Return (x, y) of the center of cell containing provided text 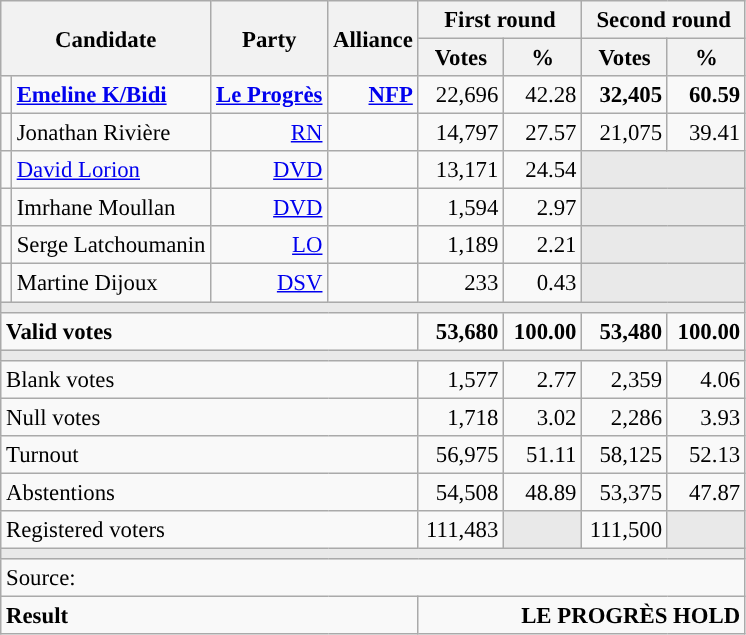
Source: (374, 578)
2.77 (543, 379)
RN (270, 133)
Result (210, 616)
53,680 (461, 331)
53,375 (625, 492)
47.87 (706, 492)
27.57 (543, 133)
21,075 (625, 133)
1,594 (461, 208)
Candidate (106, 38)
52.13 (706, 455)
14,797 (461, 133)
54,508 (461, 492)
0.43 (543, 283)
Le Progrès (270, 95)
Martine Dijoux (110, 283)
48.89 (543, 492)
Party (270, 38)
22,696 (461, 95)
13,171 (461, 170)
42.28 (543, 95)
LE PROGRÈS HOLD (582, 616)
39.41 (706, 133)
58,125 (625, 455)
Valid votes (210, 331)
56,975 (461, 455)
2,359 (625, 379)
Alliance (373, 38)
DSV (270, 283)
Jonathan Rivière (110, 133)
53,480 (625, 331)
Serge Latchoumanin (110, 245)
1,189 (461, 245)
2,286 (625, 417)
4.06 (706, 379)
60.59 (706, 95)
24.54 (543, 170)
32,405 (625, 95)
Imrhane Moullan (110, 208)
111,483 (461, 530)
1,718 (461, 417)
First round (500, 20)
Registered voters (210, 530)
111,500 (625, 530)
3.02 (543, 417)
233 (461, 283)
Turnout (210, 455)
LO (270, 245)
Emeline K/Bidi (110, 95)
NFP (373, 95)
51.11 (543, 455)
Blank votes (210, 379)
3.93 (706, 417)
1,577 (461, 379)
David Lorion (110, 170)
2.21 (543, 245)
Second round (664, 20)
Null votes (210, 417)
2.97 (543, 208)
Abstentions (210, 492)
